For the text-containing cell, return its midpoint in [X, Y] coordinate format. 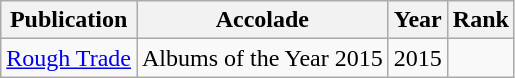
Year [418, 20]
Rank [480, 20]
Rough Trade [69, 58]
Accolade [262, 20]
2015 [418, 58]
Publication [69, 20]
Albums of the Year 2015 [262, 58]
